Detect which cell encompasses the target text, then output its (x, y) center coordinate. 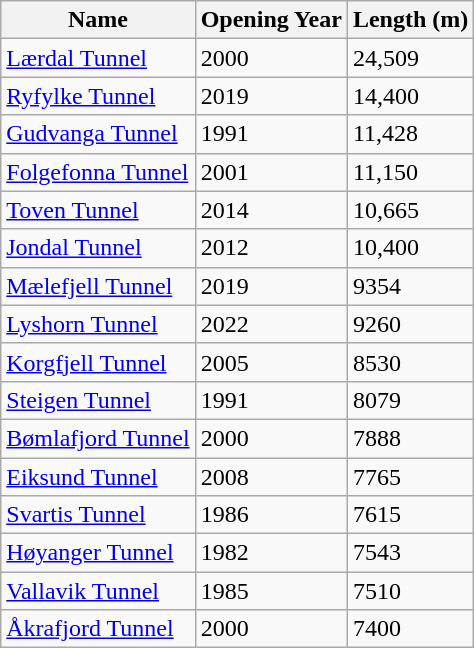
Lyshorn Tunnel (98, 324)
Åkrafjord Tunnel (98, 629)
10,665 (410, 210)
2014 (271, 210)
Høyanger Tunnel (98, 553)
Lærdal Tunnel (98, 58)
7888 (410, 438)
Ryfylke Tunnel (98, 96)
7400 (410, 629)
7510 (410, 591)
1986 (271, 515)
2001 (271, 172)
Mælefjell Tunnel (98, 286)
9354 (410, 286)
2008 (271, 477)
Steigen Tunnel (98, 400)
Svartis Tunnel (98, 515)
Jondal Tunnel (98, 248)
Bømlafjord Tunnel (98, 438)
Folgefonna Tunnel (98, 172)
2022 (271, 324)
8079 (410, 400)
Name (98, 20)
Eiksund Tunnel (98, 477)
1982 (271, 553)
Vallavik Tunnel (98, 591)
9260 (410, 324)
24,509 (410, 58)
1985 (271, 591)
7765 (410, 477)
2005 (271, 362)
Toven Tunnel (98, 210)
11,428 (410, 134)
2012 (271, 248)
7615 (410, 515)
8530 (410, 362)
14,400 (410, 96)
Gudvanga Tunnel (98, 134)
7543 (410, 553)
Length (m) (410, 20)
Korgfjell Tunnel (98, 362)
11,150 (410, 172)
Opening Year (271, 20)
10,400 (410, 248)
